Determine the (x, y) coordinate at the center of the cell enclosing the given text.  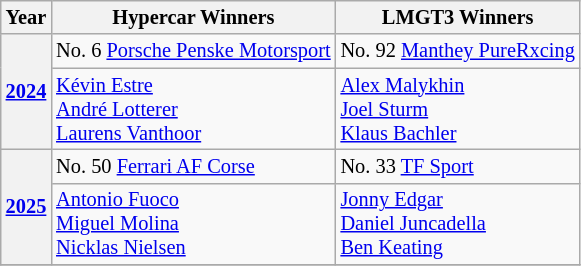
Kévin Estre André Lotterer Laurens Vanthoor (193, 109)
Jonny Edgar Daniel Juncadella Ben Keating (458, 224)
No. 50 Ferrari AF Corse (193, 166)
Hypercar Winners (193, 17)
No. 6 Porsche Penske Motorsport (193, 51)
No. 92 Manthey PureRxcing (458, 51)
Year (26, 17)
2024 (26, 92)
LMGT3 Winners (458, 17)
Antonio Fuoco Miguel Molina Nicklas Nielsen (193, 224)
Alex Malykhin Joel Sturm Klaus Bachler (458, 109)
2025 (26, 206)
No. 33 TF Sport (458, 166)
